Return (x, y) of the center of cell containing provided text 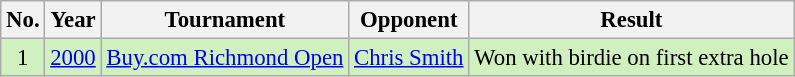
Won with birdie on first extra hole (632, 58)
Year (73, 20)
Opponent (409, 20)
Chris Smith (409, 58)
Result (632, 20)
1 (23, 58)
No. (23, 20)
Buy.com Richmond Open (225, 58)
Tournament (225, 20)
2000 (73, 58)
